Detect which cell encompasses the target text, then output its [x, y] center coordinate. 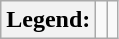
Legend: [48, 20]
